Return (x, y) of the center of cell containing provided text 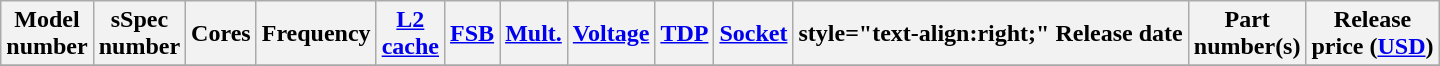
Mult. (534, 34)
Releaseprice (USD) (1372, 34)
sSpecnumber (139, 34)
Frequency (316, 34)
L2cache (410, 34)
Modelnumber (47, 34)
Cores (222, 34)
TDP (684, 34)
FSB (472, 34)
Socket (754, 34)
Partnumber(s) (1247, 34)
Voltage (611, 34)
style="text-align:right;" Release date (990, 34)
